Return (X, Y) of the center of cell containing provided text 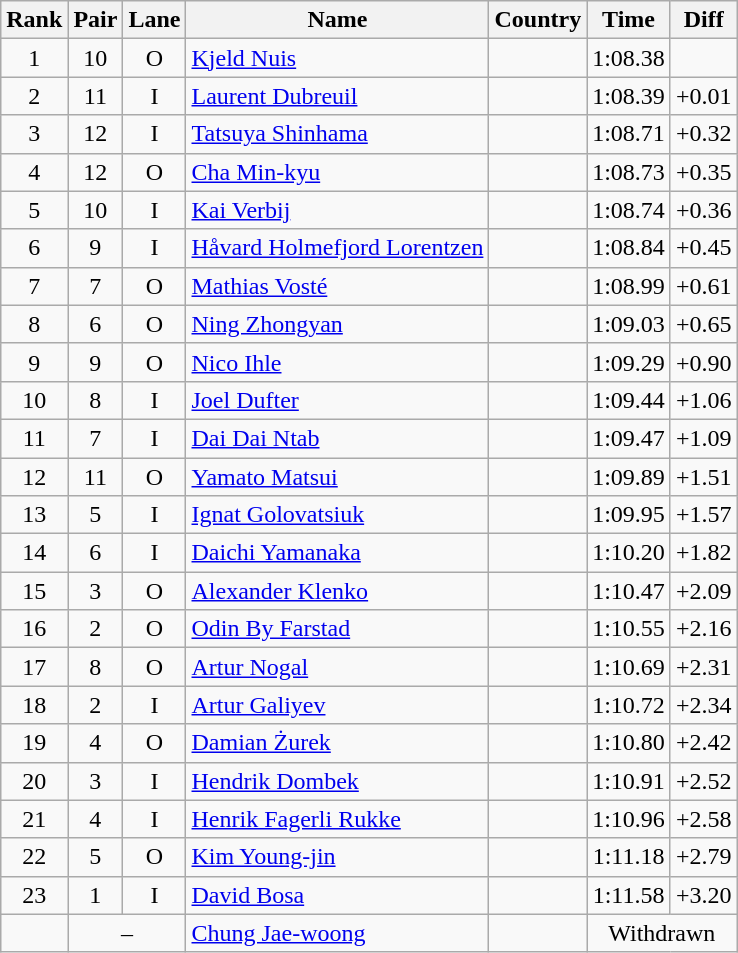
19 (34, 743)
1:10.20 (629, 553)
1:09.47 (629, 438)
+0.32 (704, 134)
22 (34, 857)
Mathias Vosté (338, 286)
Pair (96, 20)
1:10.80 (629, 743)
1:09.29 (629, 362)
15 (34, 591)
+2.52 (704, 781)
1:09.89 (629, 477)
1:08.84 (629, 248)
23 (34, 895)
Artur Nogal (338, 667)
Joel Dufter (338, 400)
Kai Verbij (338, 210)
+2.09 (704, 591)
+0.61 (704, 286)
David Bosa (338, 895)
Damian Żurek (338, 743)
Alexander Klenko (338, 591)
+2.31 (704, 667)
Rank (34, 20)
1:10.69 (629, 667)
18 (34, 705)
Daichi Yamanaka (338, 553)
+0.01 (704, 96)
17 (34, 667)
1:11.18 (629, 857)
1:09.95 (629, 515)
Lane (154, 20)
1:08.99 (629, 286)
Kjeld Nuis (338, 58)
Country (538, 20)
1:10.55 (629, 629)
Chung Jae-woong (338, 933)
+1.09 (704, 438)
Withdrawn (662, 933)
1:10.47 (629, 591)
16 (34, 629)
Yamato Matsui (338, 477)
Henrik Fagerli Rukke (338, 819)
Hendrik Dombek (338, 781)
+0.36 (704, 210)
+0.65 (704, 324)
Cha Min-kyu (338, 172)
+0.90 (704, 362)
+1.82 (704, 553)
1:08.74 (629, 210)
+0.35 (704, 172)
Nico Ihle (338, 362)
Ignat Golovatsiuk (338, 515)
+1.51 (704, 477)
+2.42 (704, 743)
+1.06 (704, 400)
+2.58 (704, 819)
20 (34, 781)
1:09.03 (629, 324)
13 (34, 515)
Tatsuya Shinhama (338, 134)
– (127, 933)
+0.45 (704, 248)
+2.34 (704, 705)
1:08.73 (629, 172)
Ning Zhongyan (338, 324)
1:10.96 (629, 819)
Dai Dai Ntab (338, 438)
1:11.58 (629, 895)
1:10.91 (629, 781)
Artur Galiyev (338, 705)
+1.57 (704, 515)
Kim Young-jin (338, 857)
+2.79 (704, 857)
+3.20 (704, 895)
+2.16 (704, 629)
Odin By Farstad (338, 629)
14 (34, 553)
1:09.44 (629, 400)
Laurent Dubreuil (338, 96)
1:08.38 (629, 58)
21 (34, 819)
Diff (704, 20)
1:08.39 (629, 96)
1:10.72 (629, 705)
Håvard Holmefjord Lorentzen (338, 248)
1:08.71 (629, 134)
Name (338, 20)
Time (629, 20)
